Locate the cell with the specified text and output its (x, y) center coordinate. 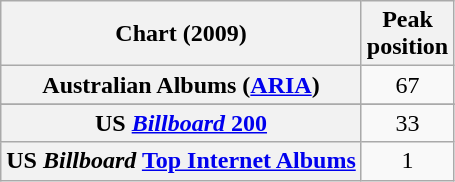
67 (407, 85)
Chart (2009) (182, 34)
Australian Albums (ARIA) (182, 85)
1 (407, 161)
US Billboard 200 (182, 123)
Peakposition (407, 34)
33 (407, 123)
US Billboard Top Internet Albums (182, 161)
